Provide the [X, Y] coordinate of the cell's center where the given text is located.  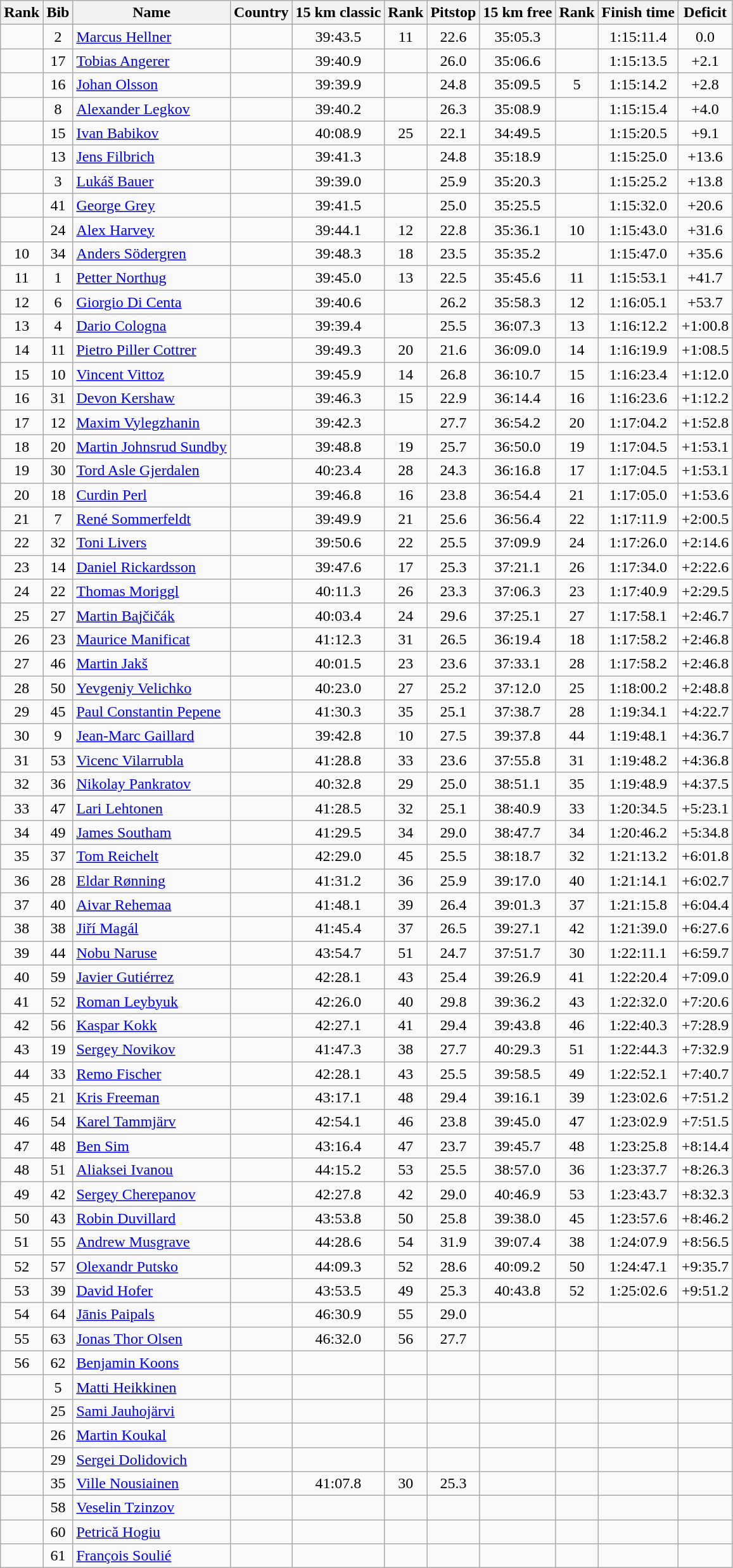
Yevgeniy Velichko [151, 687]
1:17:58.1 [638, 615]
1:22:32.0 [638, 1001]
60 [58, 1532]
39:49.9 [338, 519]
Maxim Vylegzhanin [151, 423]
+6:02.7 [704, 881]
Roman Leybyuk [151, 1001]
37:38.7 [518, 712]
1:18:00.2 [638, 687]
29.8 [454, 1001]
38:57.0 [518, 1170]
1:15:53.1 [638, 277]
37:09.9 [518, 543]
6 [58, 302]
Paul Constantin Pepene [151, 712]
Finish time [638, 13]
39:40.9 [338, 61]
43:17.1 [338, 1098]
22.5 [454, 277]
39:07.4 [518, 1242]
+9:51.2 [704, 1291]
36:10.7 [518, 374]
1:24:47.1 [638, 1266]
63 [58, 1339]
+2:46.7 [704, 615]
25.6 [454, 519]
39:46.8 [338, 495]
+6:01.8 [704, 857]
Vincent Vittoz [151, 374]
+31.6 [704, 229]
57 [58, 1266]
Karel Tammjärv [151, 1122]
+8:56.5 [704, 1242]
Remo Fischer [151, 1074]
1:16:19.9 [638, 350]
+1:00.8 [704, 326]
+2:29.5 [704, 591]
42:27.8 [338, 1194]
1:24:07.9 [638, 1242]
Ville Nousiainen [151, 1484]
22.8 [454, 229]
41:28.5 [338, 808]
Veselin Tzinzov [151, 1508]
Anders Södergren [151, 253]
41:47.3 [338, 1049]
+7:40.7 [704, 1074]
39:37.8 [518, 736]
24.3 [454, 471]
1:15:13.5 [638, 61]
Aivar Rehemaa [151, 905]
39:42.8 [338, 736]
37:21.1 [518, 567]
Toni Livers [151, 543]
+7:09.0 [704, 977]
Pitstop [454, 13]
40:09.2 [518, 1266]
39:43.5 [338, 37]
1:15:11.4 [638, 37]
41:29.5 [338, 832]
+4:22.7 [704, 712]
22.6 [454, 37]
36:50.0 [518, 447]
41:30.3 [338, 712]
Alexander Legkov [151, 109]
22.9 [454, 398]
Aliaksei Ivanou [151, 1170]
Sergey Novikov [151, 1049]
Martin Johnsrud Sundby [151, 447]
40:43.8 [518, 1291]
1:23:43.7 [638, 1194]
1:15:15.4 [638, 109]
Olexandr Putsko [151, 1266]
1:21:14.1 [638, 881]
46:32.0 [338, 1339]
35:35.2 [518, 253]
41:31.2 [338, 881]
40:23.0 [338, 687]
+4:36.7 [704, 736]
1:19:34.1 [638, 712]
39:39.0 [338, 181]
43:54.7 [338, 953]
Lari Lehtonen [151, 808]
+13.8 [704, 181]
Curdin Perl [151, 495]
1:22:52.1 [638, 1074]
David Hofer [151, 1291]
25.2 [454, 687]
Andrew Musgrave [151, 1242]
Nikolay Pankratov [151, 784]
François Soulié [151, 1556]
+1:12.0 [704, 374]
36:56.4 [518, 519]
39:41.5 [338, 205]
+6:59.7 [704, 953]
+7:32.9 [704, 1049]
41:28.8 [338, 760]
39:40.2 [338, 109]
Nobu Naruse [151, 953]
44:09.3 [338, 1266]
Ivan Babikov [151, 133]
43:53.8 [338, 1218]
1:17:04.2 [638, 423]
1:16:12.2 [638, 326]
+4:36.8 [704, 760]
1:22:20.4 [638, 977]
1:21:15.8 [638, 905]
Jānis Paipals [151, 1315]
4 [58, 326]
39:36.2 [518, 1001]
36:16.8 [518, 471]
39:38.0 [518, 1218]
26.3 [454, 109]
35:45.6 [518, 277]
+1:08.5 [704, 350]
35:09.5 [518, 85]
64 [58, 1315]
Daniel Rickardsson [151, 567]
35:20.3 [518, 181]
+2.8 [704, 85]
40:08.9 [338, 133]
1:15:20.5 [638, 133]
1:19:48.2 [638, 760]
26.4 [454, 905]
39:39.9 [338, 85]
+35.6 [704, 253]
+8:32.3 [704, 1194]
Jonas Thor Olsen [151, 1339]
Matti Heikkinen [151, 1387]
37:55.8 [518, 760]
37:51.7 [518, 953]
23.5 [454, 253]
25.4 [454, 977]
15 km free [518, 13]
1:15:25.2 [638, 181]
+9.1 [704, 133]
1:17:26.0 [638, 543]
39:01.3 [518, 905]
+2:14.6 [704, 543]
Martin Koukal [151, 1435]
Martin Bajčičák [151, 615]
40:01.5 [338, 663]
1:19:48.1 [638, 736]
+7:51.5 [704, 1122]
28.6 [454, 1266]
1:21:13.2 [638, 857]
39:16.1 [518, 1098]
1:23:02.6 [638, 1098]
36:19.4 [518, 639]
39:26.9 [518, 977]
+2:22.6 [704, 567]
Country [261, 13]
+7:20.6 [704, 1001]
42:29.0 [338, 857]
41:12.3 [338, 639]
42:54.1 [338, 1122]
Lukáš Bauer [151, 181]
Tobias Angerer [151, 61]
Ben Sim [151, 1146]
39:42.3 [338, 423]
Tord Asle Gjerdalen [151, 471]
35:06.6 [518, 61]
29.6 [454, 615]
41:45.4 [338, 929]
1:15:25.0 [638, 157]
23.3 [454, 591]
39:27.1 [518, 929]
1:15:32.0 [638, 205]
1:17:05.0 [638, 495]
Vicenc Vilarrubla [151, 760]
38:51.1 [518, 784]
36:54.2 [518, 423]
1:16:23.6 [638, 398]
35:08.9 [518, 109]
39:48.3 [338, 253]
+1:52.8 [704, 423]
1:25:02.6 [638, 1291]
3 [58, 181]
40:29.3 [518, 1049]
Jens Filbrich [151, 157]
15 km classic [338, 13]
+8:26.3 [704, 1170]
1:16:05.1 [638, 302]
27.5 [454, 736]
1:20:46.2 [638, 832]
1:17:40.9 [638, 591]
7 [58, 519]
2 [58, 37]
Kaspar Kokk [151, 1025]
James Southam [151, 832]
+53.7 [704, 302]
44:15.2 [338, 1170]
39:17.0 [518, 881]
Maurice Manificat [151, 639]
Johan Olsson [151, 85]
1:19:48.9 [638, 784]
39:45.7 [518, 1146]
8 [58, 109]
36:07.3 [518, 326]
38:47.7 [518, 832]
Petter Northug [151, 277]
36:14.4 [518, 398]
41:07.8 [338, 1484]
39:46.3 [338, 398]
+41.7 [704, 277]
9 [58, 736]
Dario Cologna [151, 326]
44:28.6 [338, 1242]
40:11.3 [338, 591]
Thomas Moriggl [151, 591]
58 [58, 1508]
26.8 [454, 374]
1:16:23.4 [638, 374]
34:49.5 [518, 133]
39:49.3 [338, 350]
Petrică Hogiu [151, 1532]
1:17:11.9 [638, 519]
Pietro Piller Cottrer [151, 350]
+8:14.4 [704, 1146]
1:15:47.0 [638, 253]
+7:28.9 [704, 1025]
38:18.7 [518, 857]
36:54.4 [518, 495]
+2.1 [704, 61]
1:15:43.0 [638, 229]
36:09.0 [518, 350]
40:23.4 [338, 471]
43:16.4 [338, 1146]
35:58.3 [518, 302]
Devon Kershaw [151, 398]
39:40.6 [338, 302]
+13.6 [704, 157]
26.0 [454, 61]
+6:27.6 [704, 929]
Kris Freeman [151, 1098]
40:32.8 [338, 784]
38:40.9 [518, 808]
Alex Harvey [151, 229]
43:53.5 [338, 1291]
62 [58, 1363]
+4.0 [704, 109]
39:39.4 [338, 326]
Robin Duvillard [151, 1218]
39:48.8 [338, 447]
37:12.0 [518, 687]
1:15:14.2 [638, 85]
1:22:44.3 [638, 1049]
Giorgio Di Centa [151, 302]
39:50.6 [338, 543]
61 [58, 1556]
+4:37.5 [704, 784]
37:25.1 [518, 615]
Sergey Cherepanov [151, 1194]
31.9 [454, 1242]
+2:00.5 [704, 519]
37:06.3 [518, 591]
Eldar Rønning [151, 881]
42:27.1 [338, 1025]
1:23:02.9 [638, 1122]
37:33.1 [518, 663]
24.7 [454, 953]
1:23:25.8 [638, 1146]
Deficit [704, 13]
39:41.3 [338, 157]
1:22:11.1 [638, 953]
1:21:39.0 [638, 929]
46:30.9 [338, 1315]
+1:12.2 [704, 398]
59 [58, 977]
39:44.1 [338, 229]
25.8 [454, 1218]
39:43.8 [518, 1025]
23.7 [454, 1146]
Benjamin Koons [151, 1363]
35:25.5 [518, 205]
1:22:40.3 [638, 1025]
22.1 [454, 133]
42:26.0 [338, 1001]
René Sommerfeldt [151, 519]
1:23:57.6 [638, 1218]
39:45.9 [338, 374]
35:36.1 [518, 229]
21.6 [454, 350]
+2:48.8 [704, 687]
Tom Reichelt [151, 857]
Javier Gutiérrez [151, 977]
Sergei Dolidovich [151, 1459]
40:46.9 [518, 1194]
40:03.4 [338, 615]
Marcus Hellner [151, 37]
George Grey [151, 205]
+5:23.1 [704, 808]
+7:51.2 [704, 1098]
+6:04.4 [704, 905]
Bib [58, 13]
1:23:37.7 [638, 1170]
0.0 [704, 37]
35:05.3 [518, 37]
1:20:34.5 [638, 808]
1 [58, 277]
+20.6 [704, 205]
Jean-Marc Gaillard [151, 736]
Sami Jauhojärvi [151, 1411]
39:47.6 [338, 567]
Martin Jakš [151, 663]
41:48.1 [338, 905]
+1:53.6 [704, 495]
1:17:34.0 [638, 567]
Jiří Magál [151, 929]
35:18.9 [518, 157]
Name [151, 13]
26.2 [454, 302]
+5:34.8 [704, 832]
25.7 [454, 447]
39:58.5 [518, 1074]
+9:35.7 [704, 1266]
+8:46.2 [704, 1218]
